Capture the cell that displays the provided text and extract its (X, Y) central coordinate. 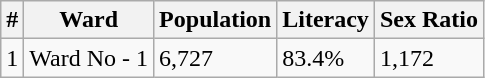
Literacy (326, 20)
6,727 (216, 58)
1 (12, 58)
Ward (89, 20)
Population (216, 20)
# (12, 20)
1,172 (428, 58)
Sex Ratio (428, 20)
Ward No - 1 (89, 58)
83.4% (326, 58)
